Provide the (x, y) coordinate of the cell's center where the given text is located.  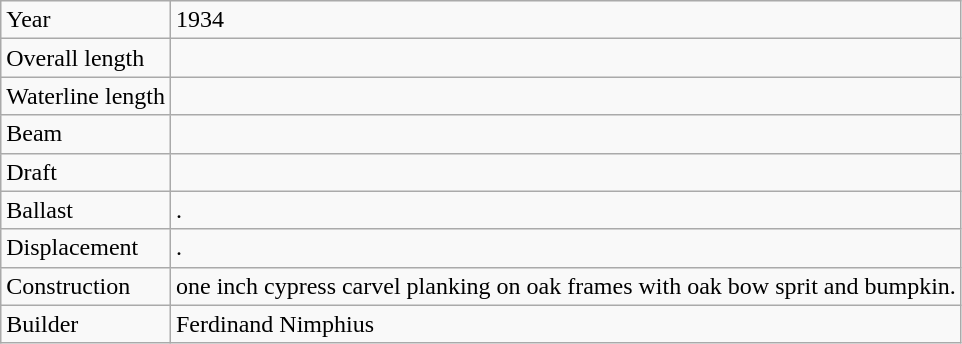
Builder (86, 324)
1934 (566, 20)
Waterline length (86, 96)
Beam (86, 134)
Draft (86, 172)
Year (86, 20)
Overall length (86, 58)
Displacement (86, 248)
Construction (86, 286)
Ferdinand Nimphius (566, 324)
one inch cypress carvel planking on oak frames with oak bow sprit and bumpkin. (566, 286)
Ballast (86, 210)
